Output the [X, Y] coordinate of the center of the cell containing the given text.  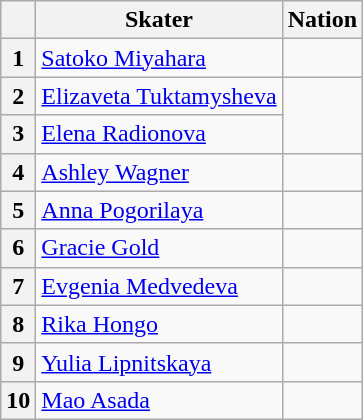
2 [18, 96]
9 [18, 362]
Skater [159, 20]
1 [18, 58]
Rika Hongo [159, 324]
Ashley Wagner [159, 172]
Elizaveta Tuktamysheva [159, 96]
4 [18, 172]
10 [18, 400]
5 [18, 210]
Nation [322, 20]
Yulia Lipnitskaya [159, 362]
6 [18, 248]
8 [18, 324]
Elena Radionova [159, 134]
Satoko Miyahara [159, 58]
Mao Asada [159, 400]
Gracie Gold [159, 248]
Evgenia Medvedeva [159, 286]
7 [18, 286]
Anna Pogorilaya [159, 210]
3 [18, 134]
